Output the [x, y] coordinate of the center of the cell containing the given text.  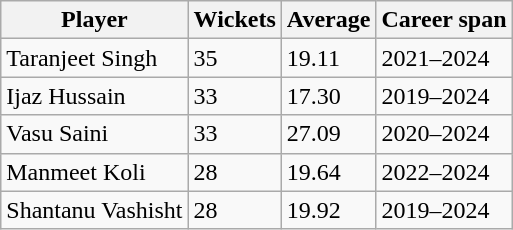
19.92 [328, 210]
Ijaz Hussain [94, 96]
Shantanu Vashisht [94, 210]
17.30 [328, 96]
19.64 [328, 172]
2020–2024 [444, 134]
Wickets [234, 20]
35 [234, 58]
Career span [444, 20]
27.09 [328, 134]
Manmeet Koli [94, 172]
Player [94, 20]
Average [328, 20]
19.11 [328, 58]
2022–2024 [444, 172]
Vasu Saini [94, 134]
Taranjeet Singh [94, 58]
2021–2024 [444, 58]
